Capture the cell that displays the provided text and extract its [X, Y] central coordinate. 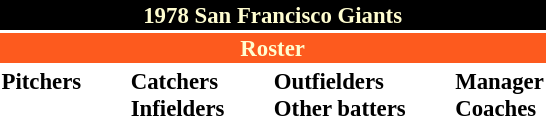
Roster [272, 48]
1978 San Francisco Giants [272, 15]
